Search for the cell housing the specified text and yield its (X, Y) center coordinate. 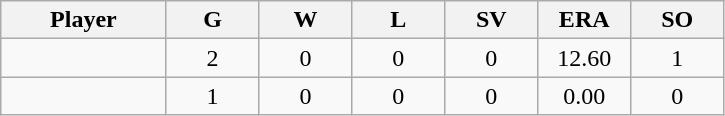
L (398, 20)
W (306, 20)
G (212, 20)
SV (492, 20)
ERA (584, 20)
2 (212, 58)
Player (84, 20)
12.60 (584, 58)
0.00 (584, 96)
SO (678, 20)
